Search for the cell housing the specified text and yield its (x, y) center coordinate. 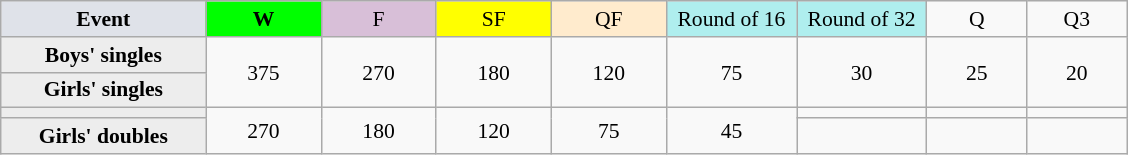
SF (494, 19)
Round of 16 (731, 19)
W (264, 19)
Girls' doubles (104, 136)
QF (608, 19)
20 (1077, 72)
Girls' singles (104, 90)
Boys' singles (104, 55)
45 (731, 131)
Event (104, 19)
375 (264, 72)
25 (977, 72)
30 (861, 72)
Q3 (1077, 19)
Round of 32 (861, 19)
F (378, 19)
Q (977, 19)
